Locate the cell with the specified text and output its [x, y] center coordinate. 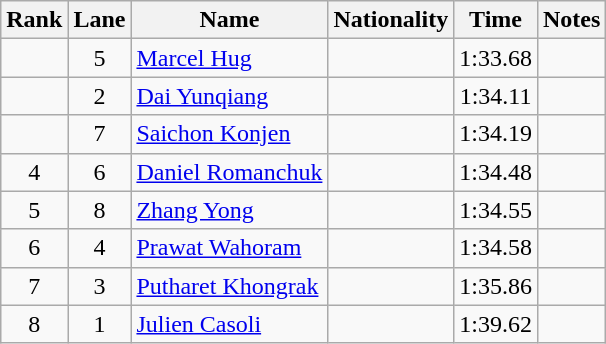
Nationality [391, 20]
Rank [34, 20]
1:34.48 [496, 172]
1:35.86 [496, 286]
Saichon Konjen [230, 134]
2 [100, 96]
Dai Yunqiang [230, 96]
Prawat Wahoram [230, 248]
Zhang Yong [230, 210]
Name [230, 20]
Julien Casoli [230, 324]
Daniel Romanchuk [230, 172]
1:34.11 [496, 96]
1:34.55 [496, 210]
Lane [100, 20]
Notes [571, 20]
Putharet Khongrak [230, 286]
1:34.58 [496, 248]
Time [496, 20]
1:33.68 [496, 58]
Marcel Hug [230, 58]
1 [100, 324]
3 [100, 286]
1:34.19 [496, 134]
1:39.62 [496, 324]
